Detect which cell encompasses the target text, then output its (X, Y) center coordinate. 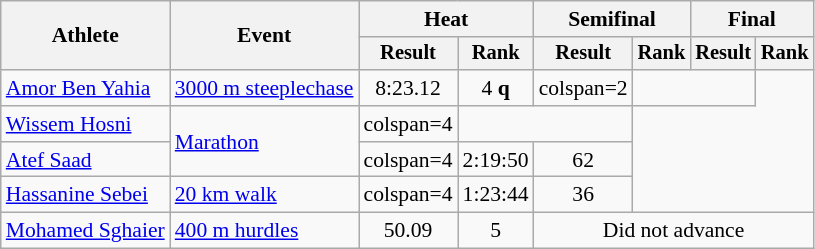
1:23:44 (496, 195)
colspan=2 (584, 88)
50.09 (408, 231)
Final (752, 19)
Hassanine Sebei (86, 195)
Did not advance (674, 231)
Heat (446, 19)
62 (584, 160)
Marathon (264, 142)
36 (584, 195)
Semifinal (612, 19)
3000 m steeplechase (264, 88)
Amor Ben Yahia (86, 88)
Wissem Hosni (86, 124)
5 (496, 231)
4 q (496, 88)
2:19:50 (496, 160)
400 m hurdles (264, 231)
Event (264, 36)
Athlete (86, 36)
20 km walk (264, 195)
8:23.12 (408, 88)
Mohamed Sghaier (86, 231)
Atef Saad (86, 160)
